From the cell containing the given text, extract its center point as [X, Y] coordinate. 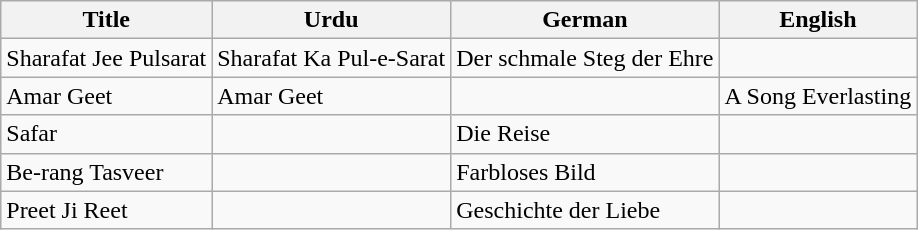
Geschichte der Liebe [585, 210]
Sharafat Ka Pul-e-Sarat [332, 58]
English [818, 20]
Sharafat Jee Pulsarat [106, 58]
Farbloses Bild [585, 172]
Urdu [332, 20]
German [585, 20]
Be-rang Tasveer [106, 172]
Die Reise [585, 134]
A Song Everlasting [818, 96]
Der schmale Steg der Ehre [585, 58]
Safar [106, 134]
Preet Ji Reet [106, 210]
Title [106, 20]
